Determine the (X, Y) coordinate at the center of the cell enclosing the given text.  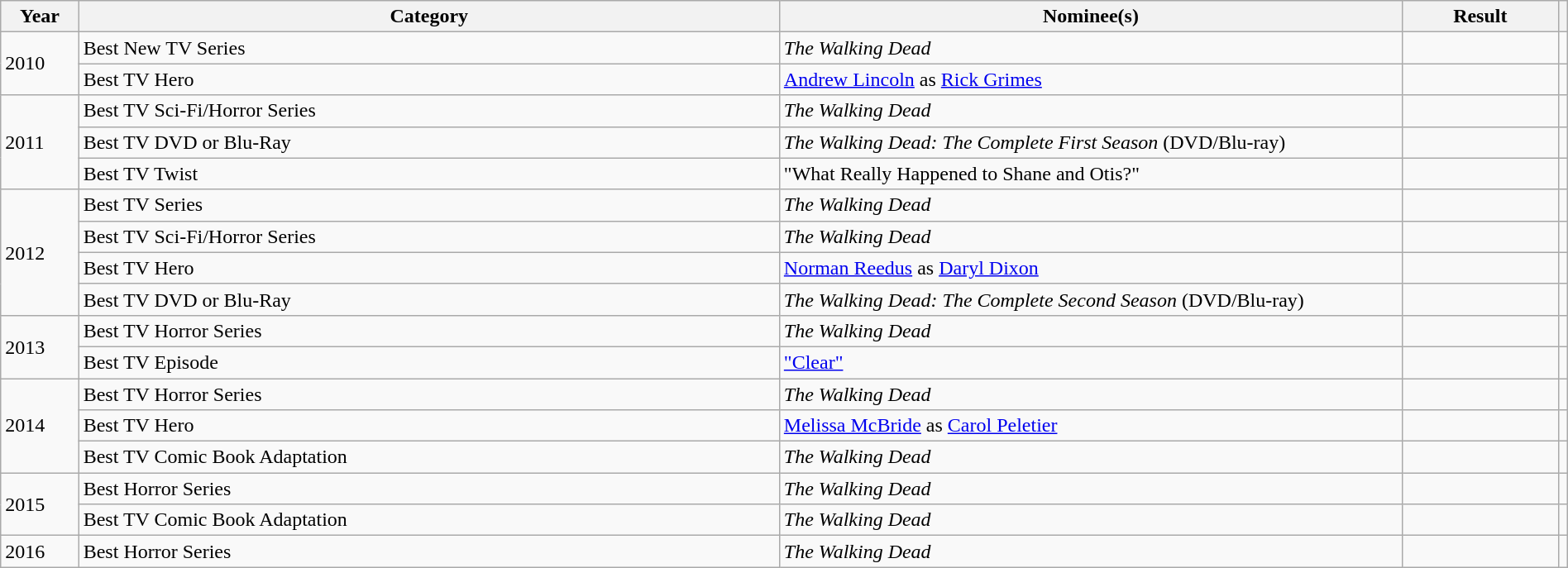
Category (428, 17)
2013 (40, 346)
Best TV Series (428, 205)
2012 (40, 252)
Best New TV Series (428, 48)
2011 (40, 142)
Nominee(s) (1090, 17)
Melissa McBride as Carol Peletier (1090, 426)
Norman Reedus as Daryl Dixon (1090, 268)
The Walking Dead: The Complete First Season (DVD/Blu-ray) (1090, 142)
Best TV Episode (428, 362)
2014 (40, 426)
"What Really Happened to Shane and Otis?" (1090, 174)
2010 (40, 64)
Result (1480, 17)
2016 (40, 551)
The Walking Dead: The Complete Second Season (DVD/Blu-ray) (1090, 299)
"Clear" (1090, 362)
2015 (40, 504)
Best TV Twist (428, 174)
Andrew Lincoln as Rick Grimes (1090, 79)
Year (40, 17)
